Detect which cell encompasses the target text, then output its (x, y) center coordinate. 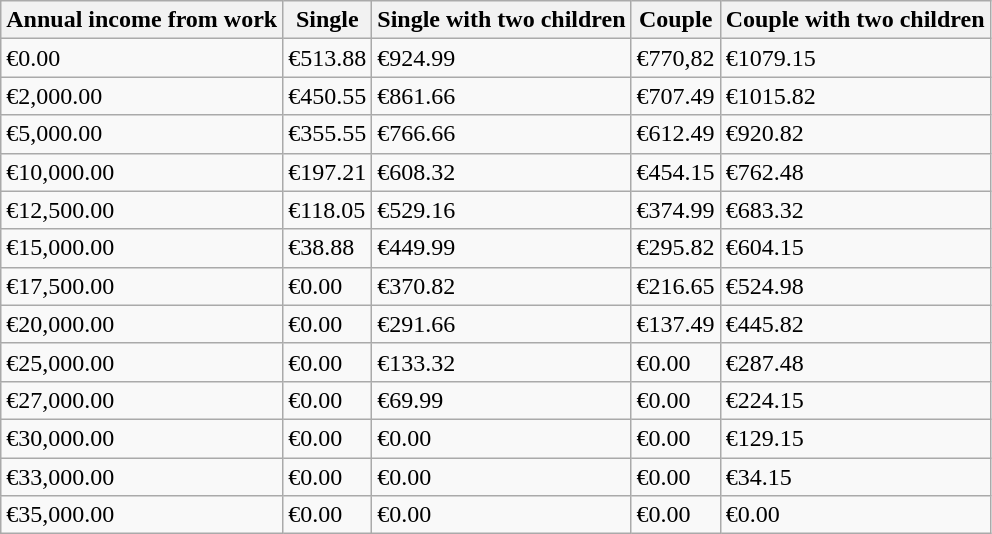
€449.99 (502, 248)
€861.66 (502, 96)
€27,000.00 (142, 400)
€295.82 (676, 248)
€2,000.00 (142, 96)
€20,000.00 (142, 324)
€450.55 (328, 96)
€355.55 (328, 134)
€12,500.00 (142, 210)
€34.15 (855, 477)
€10,000.00 (142, 172)
€370.82 (502, 286)
€513.88 (328, 58)
€224.15 (855, 400)
€683.32 (855, 210)
€197.21 (328, 172)
€38.88 (328, 248)
€770,82 (676, 58)
€15,000.00 (142, 248)
€920.82 (855, 134)
€1015.82 (855, 96)
€608.32 (502, 172)
€17,500.00 (142, 286)
€118.05 (328, 210)
€33,000.00 (142, 477)
€766.66 (502, 134)
Single with two children (502, 20)
Couple with two children (855, 20)
€35,000.00 (142, 515)
Single (328, 20)
€762.48 (855, 172)
€69.99 (502, 400)
Annual income from work (142, 20)
€529.16 (502, 210)
€133.32 (502, 362)
€454.15 (676, 172)
€216.65 (676, 286)
€524.98 (855, 286)
€5,000.00 (142, 134)
€707.49 (676, 96)
€612.49 (676, 134)
€445.82 (855, 324)
€604.15 (855, 248)
€137.49 (676, 324)
€924.99 (502, 58)
€25,000.00 (142, 362)
€30,000.00 (142, 438)
€374.99 (676, 210)
€287.48 (855, 362)
€291.66 (502, 324)
€129.15 (855, 438)
€1079.15 (855, 58)
Couple (676, 20)
